Scan for the cell matching the given text and deliver its (x, y) coordinate at center. 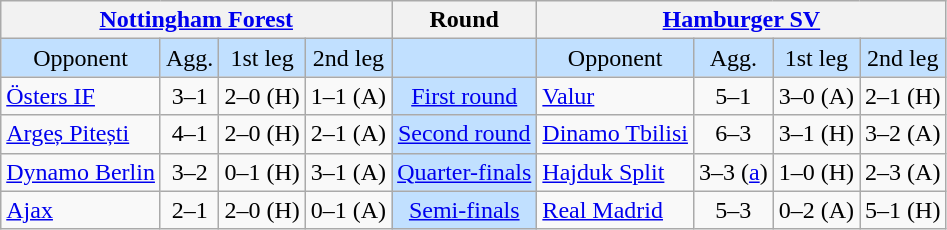
Quarter-finals (464, 172)
Round (464, 20)
5–3 (733, 210)
First round (464, 96)
3–3 (a) (733, 172)
3–2 (A) (903, 134)
0–2 (A) (816, 210)
3–0 (A) (816, 96)
Östers IF (81, 96)
5–1 (H) (903, 210)
Real Madrid (616, 210)
2–1 (H) (903, 96)
2–1 (189, 210)
Second round (464, 134)
Hajduk Split (616, 172)
5–1 (733, 96)
3–1 (H) (816, 134)
Dinamo Tbilisi (616, 134)
3–1 (A) (348, 172)
2–3 (A) (903, 172)
1–1 (A) (348, 96)
2–1 (A) (348, 134)
6–3 (733, 134)
Ajax (81, 210)
Valur (616, 96)
0–1 (A) (348, 210)
0–1 (H) (262, 172)
Semi-finals (464, 210)
Dynamo Berlin (81, 172)
Hamburger SV (742, 20)
1–0 (H) (816, 172)
3–2 (189, 172)
Argeș Pitești (81, 134)
Nottingham Forest (196, 20)
4–1 (189, 134)
3–1 (189, 96)
